Determine the [x, y] coordinate at the center of the cell enclosing the given text.  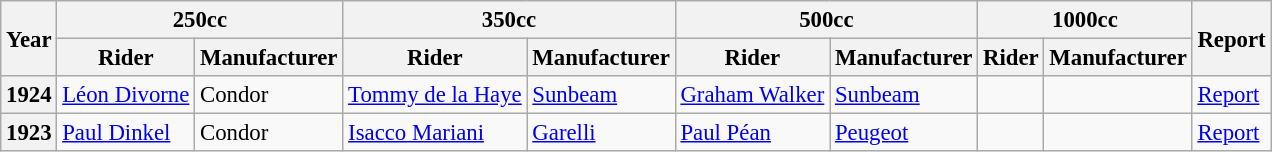
Paul Péan [752, 133]
350cc [509, 20]
Tommy de la Haye [435, 95]
Graham Walker [752, 95]
1924 [29, 95]
Garelli [601, 133]
Isacco Mariani [435, 133]
Léon Divorne [126, 95]
500cc [826, 20]
1923 [29, 133]
Peugeot [904, 133]
1000cc [1085, 20]
Paul Dinkel [126, 133]
Year [29, 38]
250cc [200, 20]
